Locate the cell with the specified text and output its (x, y) center coordinate. 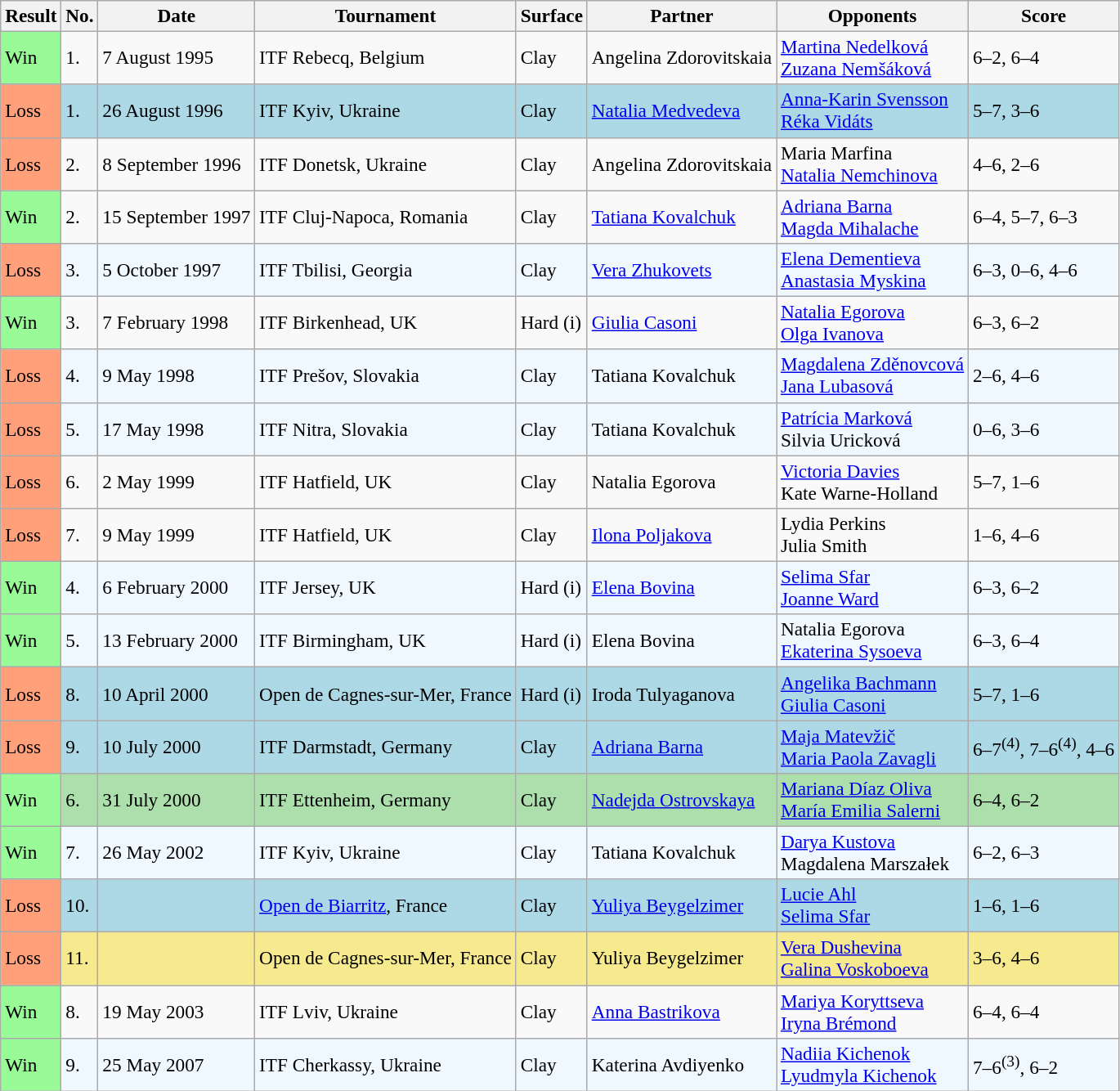
Natalia Medvedeva (682, 111)
Natalia Egorova Olga Ivanova (873, 322)
ITF Cherkassy, Ukraine (386, 1065)
ITF Birkenhead, UK (386, 322)
Maria Marfina Natalia Nemchinova (873, 164)
10 April 2000 (177, 694)
Katerina Avdiyenko (682, 1065)
Darya Kustova Magdalena Marszałek (873, 852)
7–6(3), 6–2 (1044, 1065)
Lucie Ahl Selima Sfar (873, 906)
10 July 2000 (177, 746)
17 May 1998 (177, 429)
Anna-Karin Svensson Réka Vidáts (873, 111)
ITF Darmstadt, Germany (386, 746)
3–6, 4–6 (1044, 959)
Mariana Díaz Oliva María Emilia Salerni (873, 800)
6–3, 0–6, 4–6 (1044, 270)
Adriana Barna (682, 746)
Partner (682, 16)
9 May 1998 (177, 376)
Score (1044, 16)
8 September 1996 (177, 164)
10. (80, 906)
5–7, 3–6 (1044, 111)
Adriana Barna Magda Mihalache (873, 216)
Opponents (873, 16)
5 October 1997 (177, 270)
7 August 1995 (177, 57)
1–6, 4–6 (1044, 535)
Anna Bastrikova (682, 1011)
Magdalena Zděnovcová Jana Lubasová (873, 376)
Result (31, 16)
13 February 2000 (177, 641)
6–3, 6–4 (1044, 641)
26 May 2002 (177, 852)
ITF Birmingham, UK (386, 641)
ITF Tbilisi, Georgia (386, 270)
ITF Rebecq, Belgium (386, 57)
Vera Zhukovets (682, 270)
Natalia Egorova Ekaterina Sysoeva (873, 641)
ITF Jersey, UK (386, 587)
6–4, 5–7, 6–3 (1044, 216)
Tournament (386, 16)
Patrícia Marková Silvia Uricková (873, 429)
Ilona Poljakova (682, 535)
9 May 1999 (177, 535)
Lydia Perkins Julia Smith (873, 535)
Mariya Koryttseva Iryna Brémond (873, 1011)
Martina Nedelková Zuzana Nemšáková (873, 57)
Giulia Casoni (682, 322)
Selima Sfar Joanne Ward (873, 587)
0–6, 3–6 (1044, 429)
No. (80, 16)
Iroda Tulyaganova (682, 694)
25 May 2007 (177, 1065)
Angelika Bachmann Giulia Casoni (873, 694)
ITF Nitra, Slovakia (386, 429)
6–7(4), 7–6(4), 4–6 (1044, 746)
15 September 1997 (177, 216)
26 August 1996 (177, 111)
31 July 2000 (177, 800)
6–4, 6–4 (1044, 1011)
Nadejda Ostrovskaya (682, 800)
Victoria Davies Kate Warne-Holland (873, 481)
2 May 1999 (177, 481)
Natalia Egorova (682, 481)
ITF Ettenheim, Germany (386, 800)
11. (80, 959)
1–6, 1–6 (1044, 906)
19 May 2003 (177, 1011)
Nadiia Kichenok Lyudmyla Kichenok (873, 1065)
Date (177, 16)
Surface (551, 16)
ITF Lviv, Ukraine (386, 1011)
6–4, 6–2 (1044, 800)
6–2, 6–3 (1044, 852)
6–2, 6–4 (1044, 57)
2–6, 4–6 (1044, 376)
6 February 2000 (177, 587)
ITF Prešov, Slovakia (386, 376)
Elena Dementieva Anastasia Myskina (873, 270)
Maja Matevžič Maria Paola Zavagli (873, 746)
Open de Biarritz, France (386, 906)
4–6, 2–6 (1044, 164)
7 February 1998 (177, 322)
ITF Cluj-Napoca, Romania (386, 216)
ITF Donetsk, Ukraine (386, 164)
Vera Dushevina Galina Voskoboeva (873, 959)
